Find where the given text appears and provide that cell's center as (x, y) coordinate. 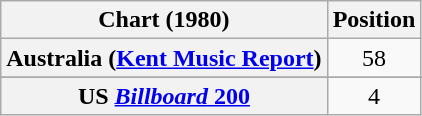
4 (374, 96)
US Billboard 200 (164, 96)
58 (374, 58)
Position (374, 20)
Australia (Kent Music Report) (164, 58)
Chart (1980) (164, 20)
